Scan for the cell matching the given text and deliver its (x, y) coordinate at center. 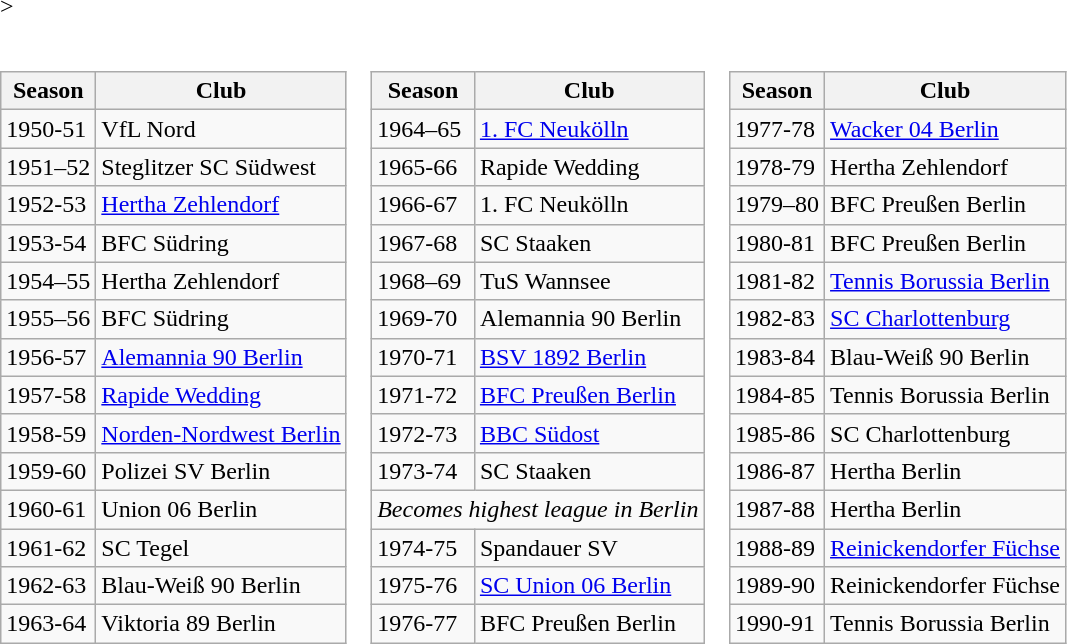
1989-90 (776, 586)
1966-67 (424, 205)
1965-66 (424, 167)
1978-79 (776, 167)
1958-59 (48, 433)
1981-82 (776, 281)
1952-53 (48, 205)
1974-75 (424, 547)
1962-63 (48, 586)
SC Tegel (221, 547)
1987-88 (776, 509)
1982-83 (776, 319)
Spandauer SV (589, 547)
VfL Nord (221, 129)
1980-81 (776, 243)
1959-60 (48, 471)
Becomes highest league in Berlin (538, 509)
1961-62 (48, 547)
Polizei SV Berlin (221, 471)
1955–56 (48, 319)
Viktoria 89 Berlin (221, 624)
1972-73 (424, 433)
1977-78 (776, 129)
1957-58 (48, 395)
1988-89 (776, 547)
1975-76 (424, 586)
1985-86 (776, 433)
Union 06 Berlin (221, 509)
BSV 1892 Berlin (589, 357)
BBC Südost (589, 433)
1990-91 (776, 624)
Steglitzer SC Südwest (221, 167)
1954–55 (48, 281)
1963-64 (48, 624)
1973-74 (424, 471)
1956-57 (48, 357)
1984-85 (776, 395)
1968–69 (424, 281)
1979–80 (776, 205)
1986-87 (776, 471)
1969-70 (424, 319)
1976-77 (424, 624)
1953-54 (48, 243)
1951–52 (48, 167)
Norden-Nordwest Berlin (221, 433)
1950-51 (48, 129)
1983-84 (776, 357)
1971-72 (424, 395)
Wacker 04 Berlin (946, 129)
1970-71 (424, 357)
1960-61 (48, 509)
SC Union 06 Berlin (589, 586)
1967-68 (424, 243)
TuS Wannsee (589, 281)
1964–65 (424, 129)
